Capture the cell that displays the provided text and extract its (x, y) central coordinate. 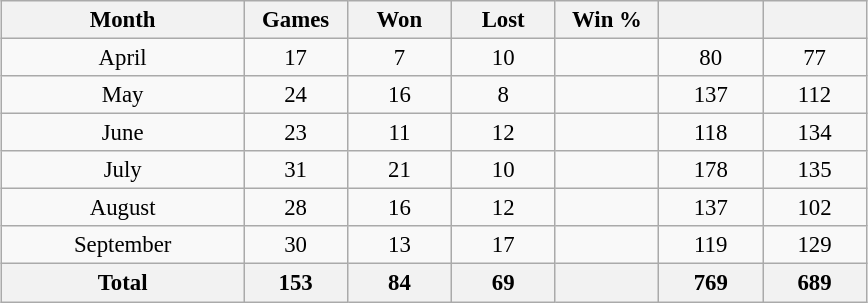
77 (815, 57)
September (123, 245)
Games (296, 20)
July (123, 170)
June (123, 133)
28 (296, 208)
13 (399, 245)
118 (711, 133)
153 (296, 283)
Month (123, 20)
Total (123, 283)
689 (815, 283)
Lost (503, 20)
102 (815, 208)
August (123, 208)
Won (399, 20)
21 (399, 170)
11 (399, 133)
31 (296, 170)
24 (296, 95)
119 (711, 245)
769 (711, 283)
23 (296, 133)
84 (399, 283)
135 (815, 170)
112 (815, 95)
8 (503, 95)
80 (711, 57)
134 (815, 133)
May (123, 95)
April (123, 57)
7 (399, 57)
178 (711, 170)
Win % (607, 20)
69 (503, 283)
129 (815, 245)
30 (296, 245)
